Identify which cell holds the provided text, then report its (x, y) central coordinate. 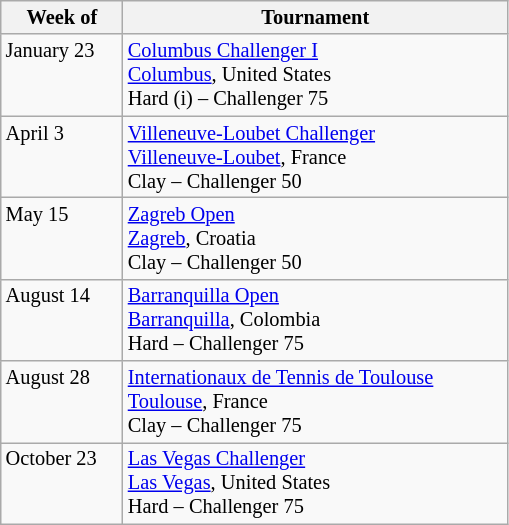
August 14 (62, 320)
Week of (62, 17)
Columbus Challenger IColumbus, United States Hard (i) – Challenger 75 (316, 75)
August 28 (62, 402)
Las Vegas ChallengerLas Vegas, United States Hard – Challenger 75 (316, 483)
October 23 (62, 483)
January 23 (62, 75)
Villeneuve-Loubet ChallengerVilleneuve-Loubet, France Clay – Challenger 50 (316, 157)
Internationaux de Tennis de ToulouseToulouse, France Clay – Challenger 75 (316, 402)
Zagreb OpenZagreb, Croatia Clay – Challenger 50 (316, 238)
May 15 (62, 238)
Tournament (316, 17)
Barranquilla OpenBarranquilla, Colombia Hard – Challenger 75 (316, 320)
April 3 (62, 157)
